Determine the [x, y] coordinate at the center of the cell enclosing the given text.  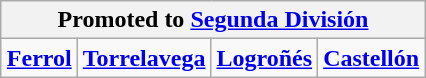
Torrelavega [144, 58]
Castellón [372, 58]
Logroñés [264, 58]
Promoted to Segunda División [212, 20]
Ferrol [39, 58]
